Search for the cell housing the specified text and yield its (x, y) center coordinate. 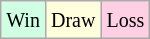
Win (24, 20)
Draw (72, 20)
Loss (126, 20)
